Find where the given text appears and provide that cell's center as (x, y) coordinate. 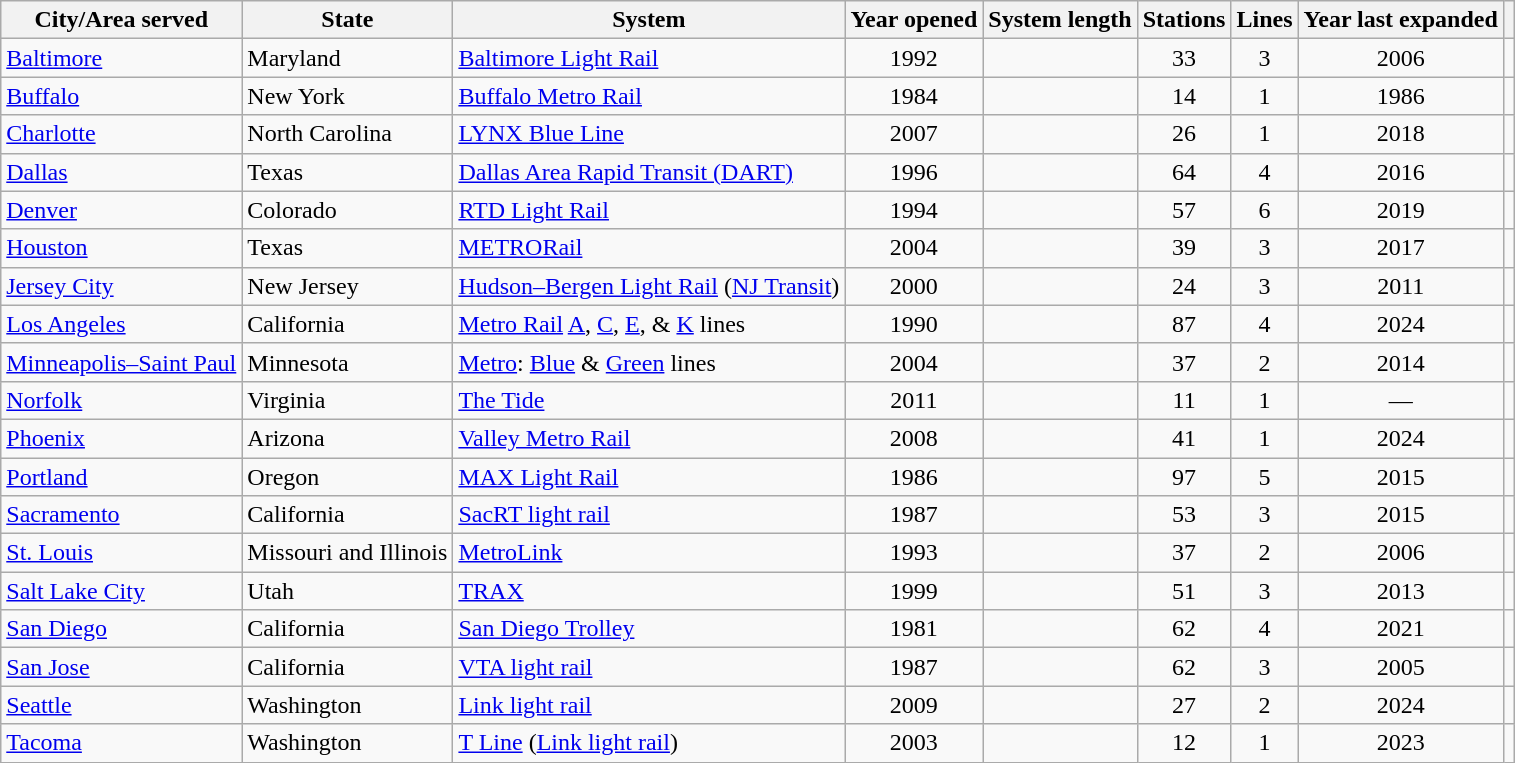
Houston (122, 248)
San Diego Trolley (649, 629)
Charlotte (122, 134)
2016 (1400, 172)
14 (1184, 96)
2021 (1400, 629)
The Tide (649, 400)
Colorado (348, 210)
— (1400, 400)
Los Angeles (122, 324)
Portland (122, 477)
1994 (914, 210)
1996 (914, 172)
51 (1184, 591)
LYNX Blue Line (649, 134)
City/Area served (122, 20)
RTD Light Rail (649, 210)
2000 (914, 286)
San Diego (122, 629)
64 (1184, 172)
41 (1184, 438)
System (649, 20)
1993 (914, 553)
SacRT light rail (649, 515)
1999 (914, 591)
1984 (914, 96)
39 (1184, 248)
97 (1184, 477)
New Jersey (348, 286)
Link light rail (649, 705)
Dallas (122, 172)
Tacoma (122, 743)
53 (1184, 515)
2005 (1400, 667)
Norfolk (122, 400)
MAX Light Rail (649, 477)
Buffalo Metro Rail (649, 96)
System length (1060, 20)
Salt Lake City (122, 591)
Metro Rail A, C, E, & K lines (649, 324)
Minneapolis–Saint Paul (122, 362)
33 (1184, 58)
2017 (1400, 248)
Utah (348, 591)
Baltimore (122, 58)
Phoenix (122, 438)
North Carolina (348, 134)
Seattle (122, 705)
Valley Metro Rail (649, 438)
New York (348, 96)
Minnesota (348, 362)
6 (1264, 210)
1981 (914, 629)
Arizona (348, 438)
Maryland (348, 58)
Jersey City (122, 286)
26 (1184, 134)
27 (1184, 705)
2007 (914, 134)
5 (1264, 477)
1992 (914, 58)
Year opened (914, 20)
Baltimore Light Rail (649, 58)
2008 (914, 438)
MetroLink (649, 553)
METRORail (649, 248)
San Jose (122, 667)
Stations (1184, 20)
2018 (1400, 134)
Year last expanded (1400, 20)
12 (1184, 743)
Missouri and Illinois (348, 553)
2009 (914, 705)
TRAX (649, 591)
VTA light rail (649, 667)
11 (1184, 400)
Buffalo (122, 96)
Virginia (348, 400)
2013 (1400, 591)
Hudson–Bergen Light Rail (NJ Transit) (649, 286)
Sacramento (122, 515)
St. Louis (122, 553)
State (348, 20)
Denver (122, 210)
1990 (914, 324)
Lines (1264, 20)
24 (1184, 286)
87 (1184, 324)
Metro: Blue & Green lines (649, 362)
57 (1184, 210)
2019 (1400, 210)
Dallas Area Rapid Transit (DART) (649, 172)
2003 (914, 743)
T Line (Link light rail) (649, 743)
2023 (1400, 743)
2014 (1400, 362)
Oregon (348, 477)
